Detect which cell encompasses the target text, then output its [X, Y] center coordinate. 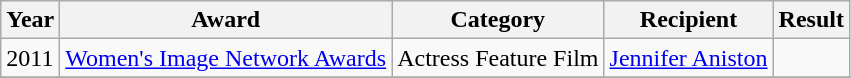
Jennifer Aniston [688, 58]
Category [498, 20]
Actress Feature Film [498, 58]
Year [30, 20]
Women's Image Network Awards [226, 58]
Recipient [688, 20]
Result [811, 20]
Award [226, 20]
2011 [30, 58]
